For the text-containing cell, return its midpoint in (X, Y) coordinate format. 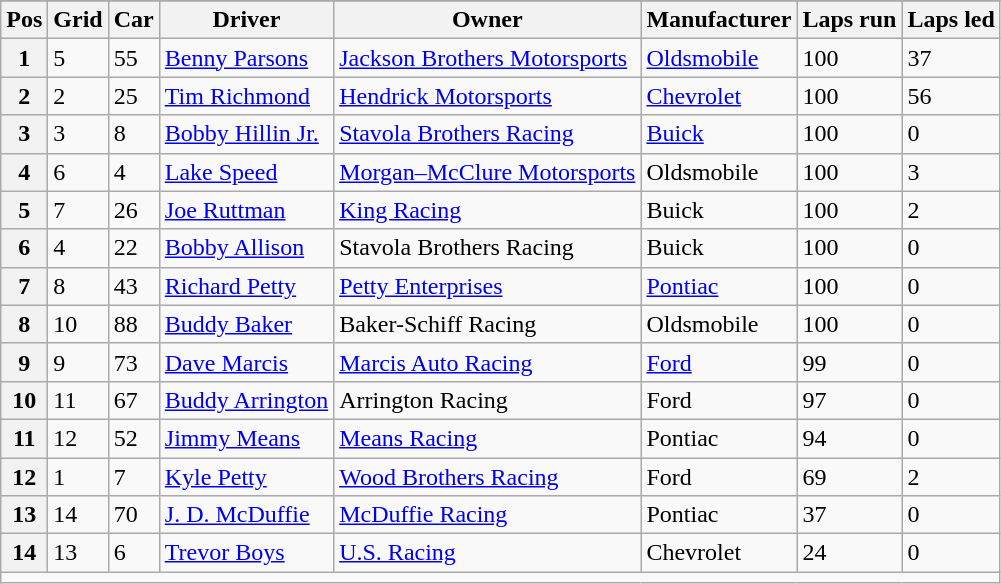
Trevor Boys (246, 553)
Buddy Baker (246, 324)
Grid (78, 20)
Arrington Racing (488, 400)
U.S. Racing (488, 553)
Buddy Arrington (246, 400)
73 (134, 362)
J. D. McDuffie (246, 515)
Morgan–McClure Motorsports (488, 172)
26 (134, 210)
Jackson Brothers Motorsports (488, 58)
Owner (488, 20)
Laps run (850, 20)
69 (850, 477)
Baker-Schiff Racing (488, 324)
Car (134, 20)
Tim Richmond (246, 96)
56 (951, 96)
King Racing (488, 210)
55 (134, 58)
Laps led (951, 20)
Manufacturer (719, 20)
Benny Parsons (246, 58)
Richard Petty (246, 286)
25 (134, 96)
Pos (24, 20)
Wood Brothers Racing (488, 477)
Joe Ruttman (246, 210)
McDuffie Racing (488, 515)
22 (134, 248)
70 (134, 515)
94 (850, 438)
Driver (246, 20)
Marcis Auto Racing (488, 362)
Dave Marcis (246, 362)
99 (850, 362)
43 (134, 286)
88 (134, 324)
Hendrick Motorsports (488, 96)
24 (850, 553)
Jimmy Means (246, 438)
Petty Enterprises (488, 286)
52 (134, 438)
Means Racing (488, 438)
Kyle Petty (246, 477)
Bobby Allison (246, 248)
67 (134, 400)
Bobby Hillin Jr. (246, 134)
Lake Speed (246, 172)
97 (850, 400)
